Find where the given text appears and provide that cell's center as [X, Y] coordinate. 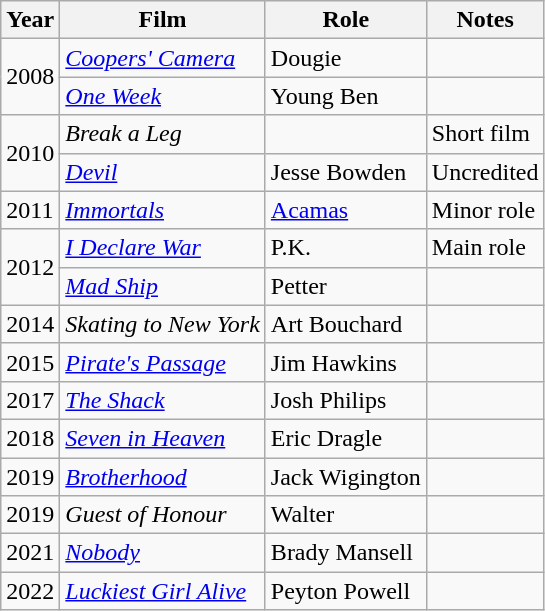
2022 [30, 591]
Eric Dragle [346, 438]
Brady Mansell [346, 553]
Young Ben [346, 96]
Film [163, 20]
2010 [30, 153]
Break a Leg [163, 134]
Role [346, 20]
2018 [30, 438]
2008 [30, 77]
2011 [30, 210]
Josh Philips [346, 400]
Brotherhood [163, 477]
Walter [346, 515]
Minor role [485, 210]
Mad Ship [163, 286]
Peyton Powell [346, 591]
Main role [485, 248]
Devil [163, 172]
2014 [30, 324]
2021 [30, 553]
Coopers' Camera [163, 58]
Dougie [346, 58]
Petter [346, 286]
The Shack [163, 400]
Luckiest Girl Alive [163, 591]
2015 [30, 362]
One Week [163, 96]
Immortals [163, 210]
P.K. [346, 248]
Guest of Honour [163, 515]
I Declare War [163, 248]
Pirate's Passage [163, 362]
2012 [30, 267]
Jack Wigington [346, 477]
Notes [485, 20]
Nobody [163, 553]
Jesse Bowden [346, 172]
Acamas [346, 210]
Short film [485, 134]
Jim Hawkins [346, 362]
Uncredited [485, 172]
Art Bouchard [346, 324]
2017 [30, 400]
Skating to New York [163, 324]
Year [30, 20]
Seven in Heaven [163, 438]
